Detect which cell encompasses the target text, then output its (X, Y) center coordinate. 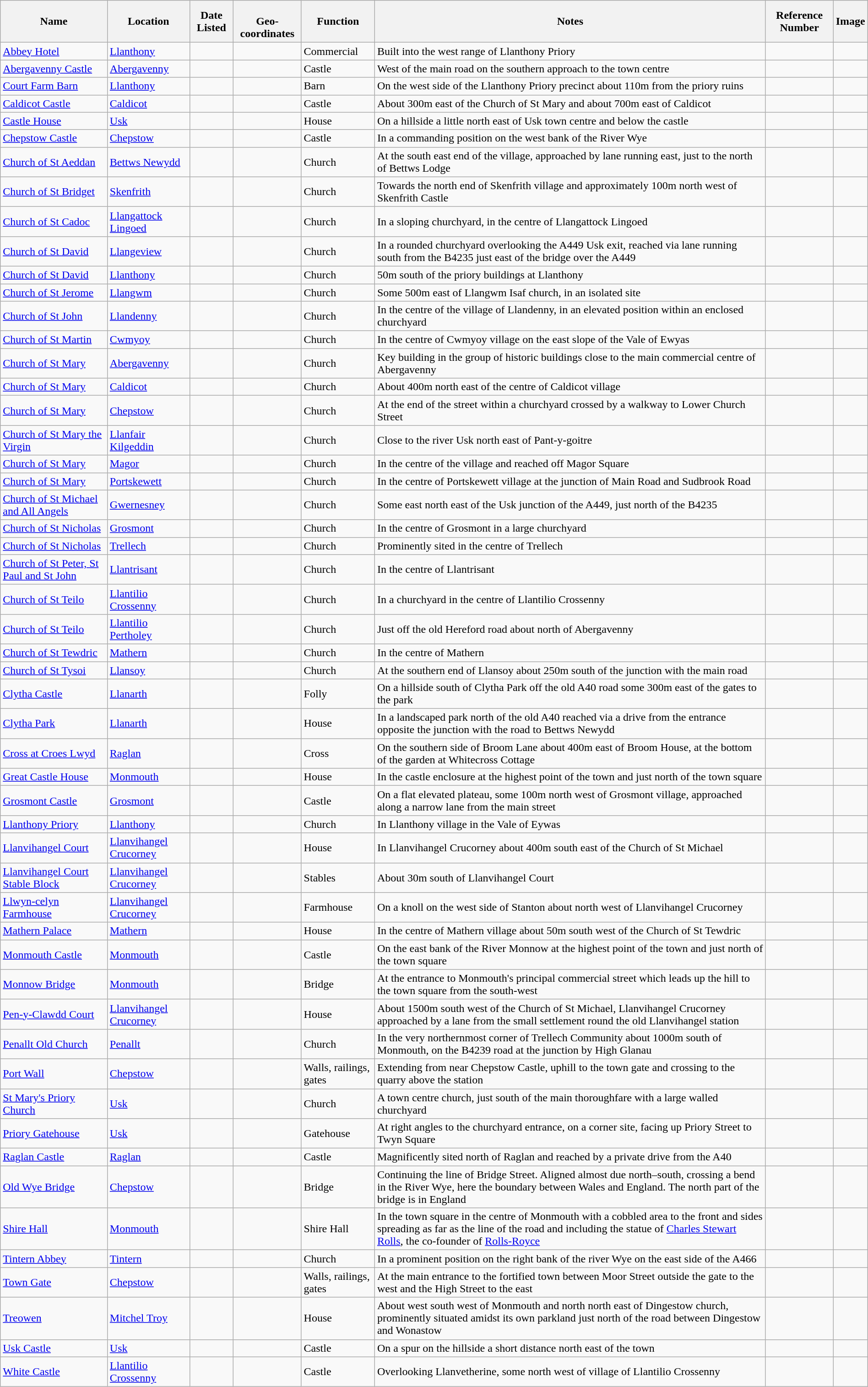
Church of St John (54, 316)
On a knoll on the west side of Stanton about north west of Llanvihangel Crucorney (570, 908)
On a hillside a little north east of Usk town centre and below the castle (570, 121)
Church of St Cadoc (54, 222)
Church of St Jerome (54, 293)
In a commanding position on the west bank of the River Wye (570, 138)
Gatehouse (338, 1134)
Grosmont Castle (54, 800)
Folly (338, 694)
Chepstow Castle (54, 138)
Church of St Martin (54, 340)
Built into the west range of Llanthony Priory (570, 51)
Treowen (54, 1318)
Gwernesney (148, 505)
In Llanvihangel Crucorney about 400m south east of the Church of St Michael (570, 848)
Reference Number (799, 22)
Some east north east of the Usk junction of the A449, just north of the B4235 (570, 505)
Overlooking Llanvetherine, some north west of village of Llantilio Crossenny (570, 1372)
Pen-y-Clawdd Court (54, 1014)
Magnificently sited north of Raglan and reached by a private drive from the A40 (570, 1157)
White Castle (54, 1372)
Image (851, 22)
At right angles to the churchyard entrance, on a corner site, facing up Priory Street to Twyn Square (570, 1134)
Llwyn-celyn Farmhouse (54, 908)
About 300m east of the Church of St Mary and about 700m east of Caldicot (570, 103)
Tintern Abbey (54, 1259)
At the main entrance to the fortified town between Moor Street outside the gate to the west and the High Street to the east (570, 1282)
Stables (338, 877)
In the castle enclosure at the highest point of the town and just north of the town square (570, 777)
Town Gate (54, 1282)
Llantrisant (148, 570)
On the east bank of the River Monnow at the highest point of the town and just north of the town square (570, 954)
In the centre of the village of Llandenny, in an elevated position within an enclosed churchyard (570, 316)
In the very northernmost corner of Trellech Community about 1000m south of Monmouth, on the B4239 road at the junction by High Glanau (570, 1044)
Portskewett (148, 481)
Tintern (148, 1259)
About 400m north east of the centre of Caldicot village (570, 387)
Church of St Tewdric (54, 653)
About 30m south of Llanvihangel Court (570, 877)
On a spur on the hillside a short distance north east of the town (570, 1348)
Commercial (338, 51)
In the centre of Cwmyoy village on the east slope of the Vale of Ewyas (570, 340)
Church of St Michael and All Angels (54, 505)
Llanvihangel Court Stable Block (54, 877)
Cwmyoy (148, 340)
Port Wall (54, 1073)
Mathern Palace (54, 931)
Just off the old Hereford road about north of Abergavenny (570, 629)
Church of St Tysoi (54, 670)
Key building in the group of historic buildings close to the main commercial centre of Abergavenny (570, 364)
Church of St Mary the Virgin (54, 441)
Name (54, 22)
Cross at Croes Lwyd (54, 754)
Location (148, 22)
In the centre of Mathern village about 50m south west of the Church of St Tewdric (570, 931)
Great Castle House (54, 777)
In a prominent position on the right bank of the river Wye on the east side of the A466 (570, 1259)
Church of St Bridget (54, 191)
Usk Castle (54, 1348)
A town centre church, just south of the main thoroughfare with a large walled churchyard (570, 1104)
Llanvihangel Court (54, 848)
At the entrance to Monmouth's principal commercial street which leads up the hill to the town square from the south-west (570, 984)
Castle House (54, 121)
Extending from near Chepstow Castle, uphill to the town gate and crossing to the quarry above the station (570, 1073)
Llangwm (148, 293)
In a landscaped park north of the old A40 reached via a drive from the entrance opposite the junction with the road to Bettws Newydd (570, 723)
On the west side of the Llanthony Priory precinct about 110m from the priory ruins (570, 86)
Llangeview (148, 251)
In the centre of Mathern (570, 653)
Date Listed (212, 22)
Llanfair Kilgeddin (148, 441)
Llandenny (148, 316)
At the south east end of the village, approached by lane running east, just to the north of Bettws Lodge (570, 162)
Close to the river Usk north east of Pant-y-goitre (570, 441)
Magor (148, 464)
Abergavenny Castle (54, 69)
Abbey Hotel (54, 51)
Towards the north end of Skenfrith village and approximately 100m north west of Skenfrith Castle (570, 191)
In the centre of the village and reached off Magor Square (570, 464)
Some 500m east of Llangwm Isaf church, in an isolated site (570, 293)
50m south of the priory buildings at Llanthony (570, 275)
In a sloping churchyard, in the centre of Llangattock Lingoed (570, 222)
West of the main road on the southern approach to the town centre (570, 69)
Raglan Castle (54, 1157)
On a hillside south of Clytha Park off the old A40 road some 300m east of the gates to the park (570, 694)
Cross (338, 754)
Skenfrith (148, 191)
Llangattock Lingoed (148, 222)
Llantilio Pertholey (148, 629)
Clytha Park (54, 723)
In a rounded churchyard overlooking the A449 Usk exit, reached via lane running south from the B4235 just east of the bridge over the A449 (570, 251)
Barn (338, 86)
Church of St Peter, St Paul and St John (54, 570)
On a flat elevated plateau, some 100m north west of Grosmont village, approached along a narrow lane from the main street (570, 800)
In the centre of Portskewett village at the junction of Main Road and Sudbrook Road (570, 481)
Farmhouse (338, 908)
Church of St Aeddan (54, 162)
Function (338, 22)
Penallt Old Church (54, 1044)
St Mary's Priory Church (54, 1104)
Mitchel Troy (148, 1318)
Llansoy (148, 670)
Penallt (148, 1044)
In Llanthony village in the Vale of Eywas (570, 824)
In the centre of Grosmont in a large churchyard (570, 528)
Trellech (148, 546)
On the southern side of Broom Lane about 400m east of Broom House, at the bottom of the garden at Whitecross Cottage (570, 754)
Court Farm Barn (54, 86)
Bettws Newydd (148, 162)
Old Wye Bridge (54, 1187)
Prominently sited in the centre of Trellech (570, 546)
In a churchyard in the centre of Llantilio Crossenny (570, 599)
At the end of the street within a churchyard crossed by a walkway to Lower Church Street (570, 410)
In the centre of Llantrisant (570, 570)
At the southern end of Llansoy about 250m south of the junction with the main road (570, 670)
Monnow Bridge (54, 984)
Clytha Castle (54, 694)
Llanthony Priory (54, 824)
Notes (570, 22)
Caldicot Castle (54, 103)
Geo-coordinates (267, 22)
Priory Gatehouse (54, 1134)
Monmouth Castle (54, 954)
